Determine the [x, y] coordinate at the center of the cell enclosing the given text.  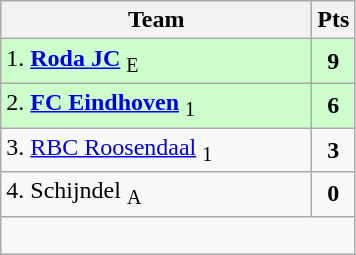
3 [334, 150]
6 [334, 105]
Team [156, 20]
9 [334, 61]
3. RBC Roosendaal 1 [156, 150]
4. Schijndel A [156, 194]
Pts [334, 20]
1. Roda JC E [156, 61]
0 [334, 194]
2. FC Eindhoven 1 [156, 105]
